Extract the (X, Y) coordinate from the center of the cell holding the provided text.  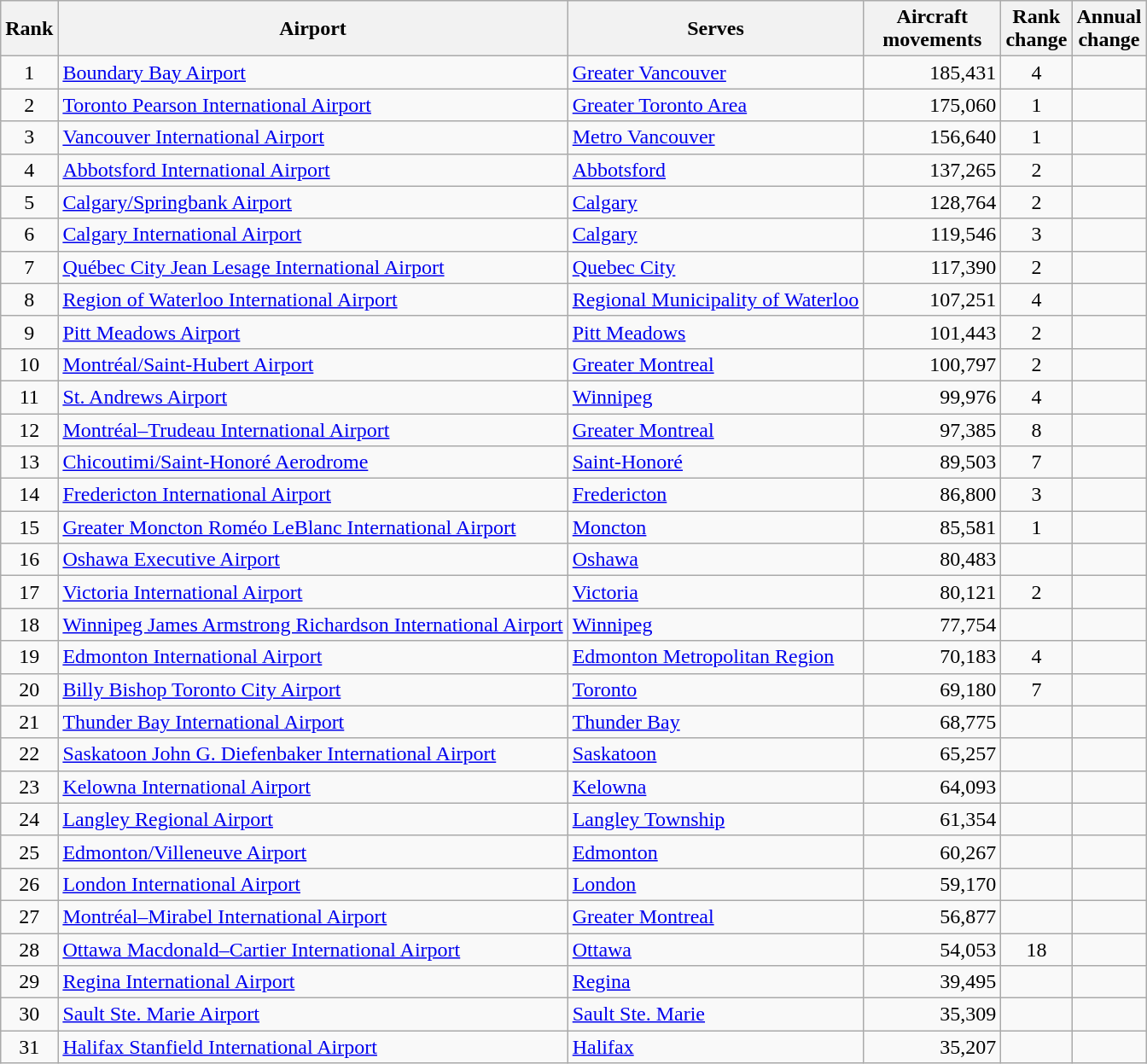
16 (29, 560)
Regina International Airport (312, 982)
61,354 (932, 819)
Thunder Bay International Airport (312, 722)
Oshawa Executive Airport (312, 560)
Moncton (715, 527)
Edmonton/Villeneuve Airport (312, 852)
86,800 (932, 495)
60,267 (932, 852)
Pitt Meadows Airport (312, 332)
Calgary International Airport (312, 235)
Abbotsford International Airport (312, 170)
Edmonton (715, 852)
89,503 (932, 462)
Thunder Bay (715, 722)
Greater Toronto Area (715, 105)
12 (29, 429)
Edmonton Metropolitan Region (715, 657)
Annualchange (1109, 29)
Oshawa (715, 560)
117,390 (932, 267)
156,640 (932, 137)
22 (29, 754)
100,797 (932, 364)
Sault Ste. Marie Airport (312, 1015)
Serves (715, 29)
Quebec City (715, 267)
28 (29, 950)
Montréal–Mirabel International Airport (312, 916)
Ottawa (715, 950)
20 (29, 689)
Ottawa Macdonald–Cartier International Airport (312, 950)
Edmonton International Airport (312, 657)
69,180 (932, 689)
68,775 (932, 722)
Greater Moncton Roméo LeBlanc International Airport (312, 527)
Pitt Meadows (715, 332)
Rankchange (1036, 29)
64,093 (932, 787)
80,121 (932, 592)
101,443 (932, 332)
Langley Township (715, 819)
9 (29, 332)
30 (29, 1015)
Abbotsford (715, 170)
Montréal/Saint-Hubert Airport (312, 364)
21 (29, 722)
137,265 (932, 170)
Calgary/Springbank Airport (312, 202)
Vancouver International Airport (312, 137)
80,483 (932, 560)
17 (29, 592)
85,581 (932, 527)
Saint-Honoré (715, 462)
128,764 (932, 202)
London (715, 884)
Halifax Stanfield International Airport (312, 1047)
Greater Vancouver (715, 73)
31 (29, 1047)
Billy Bishop Toronto City Airport (312, 689)
Winnipeg James Armstrong Richardson International Airport (312, 625)
107,251 (932, 299)
Metro Vancouver (715, 137)
35,309 (932, 1015)
24 (29, 819)
Region of Waterloo International Airport (312, 299)
56,877 (932, 916)
Fredericton (715, 495)
13 (29, 462)
Montréal–Trudeau International Airport (312, 429)
St. Andrews Airport (312, 397)
10 (29, 364)
25 (29, 852)
Langley Regional Airport (312, 819)
23 (29, 787)
119,546 (932, 235)
Kelowna (715, 787)
15 (29, 527)
97,385 (932, 429)
Fredericton International Airport (312, 495)
6 (29, 235)
Saskatoon (715, 754)
London International Airport (312, 884)
Airport (312, 29)
59,170 (932, 884)
Halifax (715, 1047)
77,754 (932, 625)
70,183 (932, 657)
Québec City Jean Lesage International Airport (312, 267)
Victoria International Airport (312, 592)
14 (29, 495)
Aircraftmovements (932, 29)
27 (29, 916)
Kelowna International Airport (312, 787)
Toronto Pearson International Airport (312, 105)
185,431 (932, 73)
26 (29, 884)
Saskatoon John G. Diefenbaker International Airport (312, 754)
19 (29, 657)
Regional Municipality of Waterloo (715, 299)
5 (29, 202)
39,495 (932, 982)
11 (29, 397)
54,053 (932, 950)
Chicoutimi/Saint-Honoré Aerodrome (312, 462)
29 (29, 982)
Boundary Bay Airport (312, 73)
Regina (715, 982)
Victoria (715, 592)
Toronto (715, 689)
Sault Ste. Marie (715, 1015)
Rank (29, 29)
175,060 (932, 105)
35,207 (932, 1047)
65,257 (932, 754)
99,976 (932, 397)
